Locate the cell with the specified text and output its (X, Y) center coordinate. 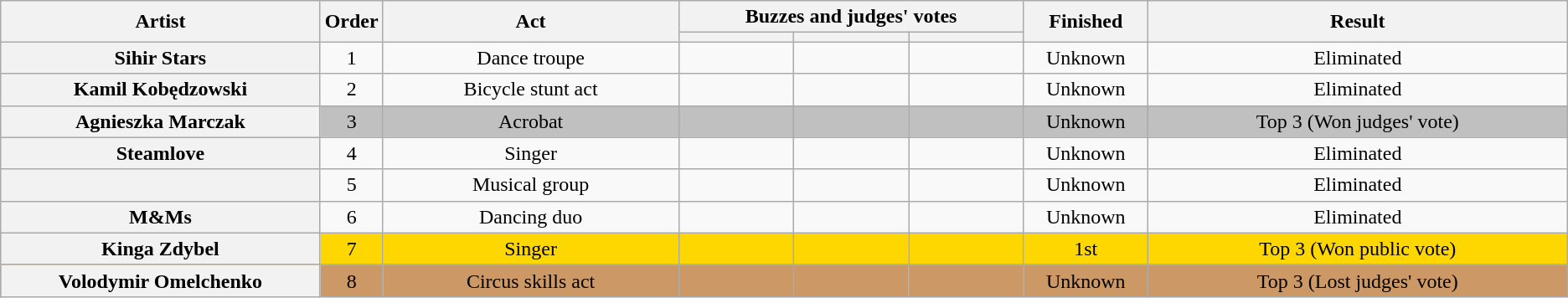
6 (352, 217)
Top 3 (Won judges' vote) (1357, 121)
Dancing duo (531, 217)
M&Ms (161, 217)
Artist (161, 22)
Circus skills act (531, 280)
Buzzes and judges' votes (851, 17)
Top 3 (Lost judges' vote) (1357, 280)
Finished (1086, 22)
5 (352, 185)
Steamlove (161, 153)
Order (352, 22)
Kamil Kobędzowski (161, 90)
Result (1357, 22)
Sihir Stars (161, 58)
Volodymir Omelchenko (161, 280)
2 (352, 90)
1 (352, 58)
4 (352, 153)
Agnieszka Marczak (161, 121)
Acrobat (531, 121)
Act (531, 22)
7 (352, 249)
Musical group (531, 185)
Kinga Zdybel (161, 249)
1st (1086, 249)
Bicycle stunt act (531, 90)
3 (352, 121)
8 (352, 280)
Top 3 (Won public vote) (1357, 249)
Dance troupe (531, 58)
